Identify which cell holds the provided text, then report its (x, y) central coordinate. 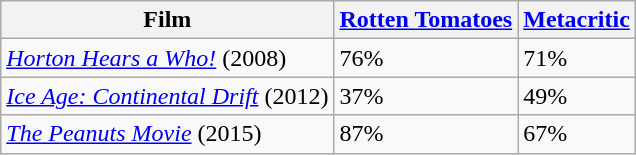
37% (426, 96)
Horton Hears a Who! (2008) (168, 58)
Rotten Tomatoes (426, 20)
67% (577, 134)
Film (168, 20)
49% (577, 96)
Ice Age: Continental Drift (2012) (168, 96)
The Peanuts Movie (2015) (168, 134)
76% (426, 58)
Metacritic (577, 20)
87% (426, 134)
71% (577, 58)
